Return the [x, y] coordinate for the center point of the cell that contains the specified text.  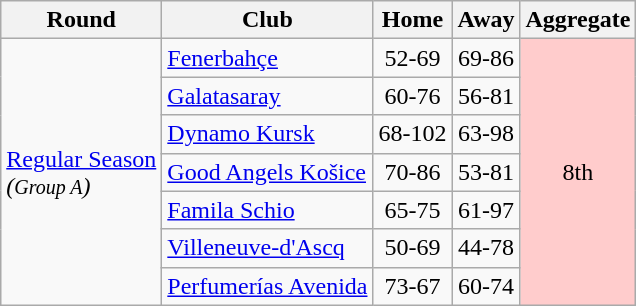
Famila Schio [268, 210]
Club [268, 20]
63-98 [486, 134]
Away [486, 20]
Villeneuve-d'Ascq [268, 248]
68-102 [412, 134]
Regular Season(Group A) [82, 172]
44-78 [486, 248]
69-86 [486, 58]
65-75 [412, 210]
53-81 [486, 172]
60-76 [412, 96]
8th [578, 172]
Perfumerías Avenida [268, 286]
50-69 [412, 248]
Galatasaray [268, 96]
Aggregate [578, 20]
Round [82, 20]
73-67 [412, 286]
60-74 [486, 286]
52-69 [412, 58]
Good Angels Košice [268, 172]
Home [412, 20]
61-97 [486, 210]
56-81 [486, 96]
Dynamo Kursk [268, 134]
70-86 [412, 172]
Fenerbahçe [268, 58]
